Determine the [x, y] coordinate at the center of the cell enclosing the given text.  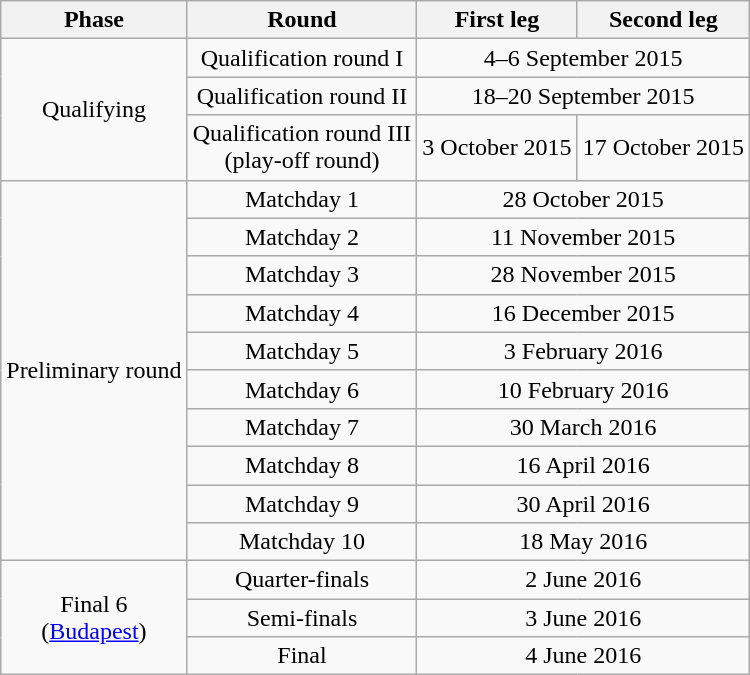
Matchday 9 [302, 503]
11 November 2015 [584, 237]
Quarter-finals [302, 580]
Round [302, 20]
10 February 2016 [584, 389]
30 April 2016 [584, 503]
18–20 September 2015 [584, 96]
Qualification round III (play-off round) [302, 148]
Qualification round II [302, 96]
30 March 2016 [584, 427]
Phase [94, 20]
2 June 2016 [584, 580]
Preliminary round [94, 370]
3 October 2015 [497, 148]
Matchday 2 [302, 237]
17 October 2015 [663, 148]
Matchday 6 [302, 389]
Matchday 5 [302, 351]
3 February 2016 [584, 351]
16 December 2015 [584, 313]
16 April 2016 [584, 465]
Qualifying [94, 110]
Matchday 7 [302, 427]
Second leg [663, 20]
Matchday 1 [302, 199]
Matchday 8 [302, 465]
Matchday 4 [302, 313]
Semi-finals [302, 618]
Final 6(Budapest) [94, 618]
18 May 2016 [584, 542]
Matchday 10 [302, 542]
First leg [497, 20]
28 October 2015 [584, 199]
3 June 2016 [584, 618]
Final [302, 656]
Matchday 3 [302, 275]
28 November 2015 [584, 275]
Qualification round I [302, 58]
4–6 September 2015 [584, 58]
4 June 2016 [584, 656]
